Capture the cell that displays the provided text and extract its (x, y) central coordinate. 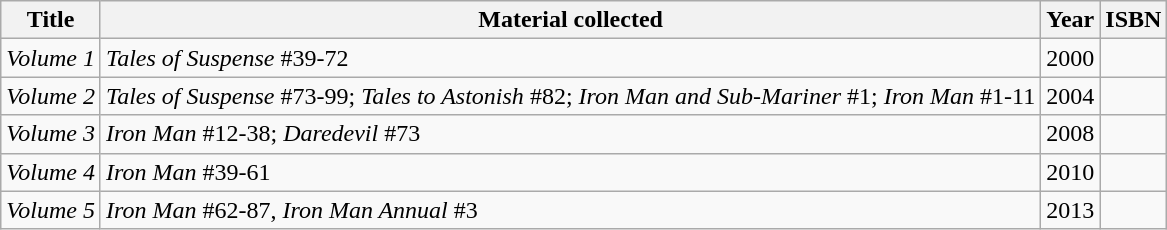
2010 (1070, 172)
Iron Man #62-87, Iron Man Annual #3 (570, 210)
2000 (1070, 58)
2008 (1070, 134)
Year (1070, 20)
Volume 5 (51, 210)
Tales of Suspense #39-72 (570, 58)
Volume 1 (51, 58)
Tales of Suspense #73-99; Tales to Astonish #82; Iron Man and Sub-Mariner #1; Iron Man #1-11 (570, 96)
Volume 3 (51, 134)
Iron Man #39-61 (570, 172)
2004 (1070, 96)
Material collected (570, 20)
2013 (1070, 210)
Volume 2 (51, 96)
ISBN (1134, 20)
Volume 4 (51, 172)
Title (51, 20)
Iron Man #12-38; Daredevil #73 (570, 134)
